Return [X, Y] of the center of cell containing provided text 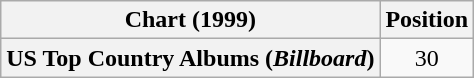
30 [427, 58]
Chart (1999) [190, 20]
US Top Country Albums (Billboard) [190, 58]
Position [427, 20]
